For the text-containing cell, return its midpoint in [X, Y] coordinate format. 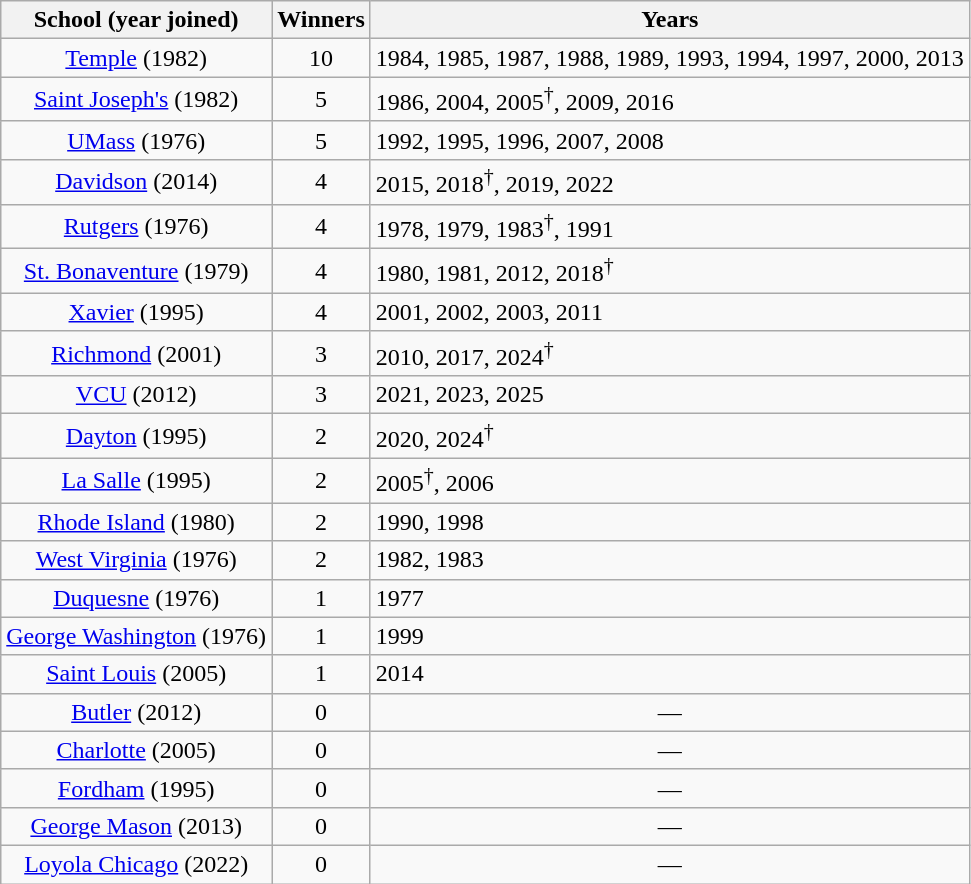
Saint Louis (2005) [136, 674]
2005†, 2006 [670, 480]
Davidson (2014) [136, 182]
1986, 2004, 2005†, 2009, 2016 [670, 100]
1990, 1998 [670, 522]
Butler (2012) [136, 712]
Rutgers (1976) [136, 226]
George Washington (1976) [136, 636]
School (year joined) [136, 20]
George Mason (2013) [136, 826]
Richmond (2001) [136, 354]
Temple (1982) [136, 58]
1982, 1983 [670, 560]
Fordham (1995) [136, 788]
1978, 1979, 1983†, 1991 [670, 226]
2010, 2017, 2024† [670, 354]
1977 [670, 598]
1980, 1981, 2012, 2018† [670, 272]
Years [670, 20]
Rhode Island (1980) [136, 522]
1992, 1995, 1996, 2007, 2008 [670, 140]
2014 [670, 674]
2001, 2002, 2003, 2011 [670, 312]
UMass (1976) [136, 140]
La Salle (1995) [136, 480]
Duquesne (1976) [136, 598]
Saint Joseph's (1982) [136, 100]
Dayton (1995) [136, 436]
Winners [322, 20]
VCU (2012) [136, 395]
2021, 2023, 2025 [670, 395]
Loyola Chicago (2022) [136, 865]
1984, 1985, 1987, 1988, 1989, 1993, 1994, 1997, 2000, 2013 [670, 58]
St. Bonaventure (1979) [136, 272]
West Virginia (1976) [136, 560]
10 [322, 58]
Xavier (1995) [136, 312]
2020, 2024† [670, 436]
Charlotte (2005) [136, 750]
2015, 2018†, 2019, 2022 [670, 182]
1999 [670, 636]
